Pinpoint the cell where the given text exists, returning its [x, y] midpoint coordinate. 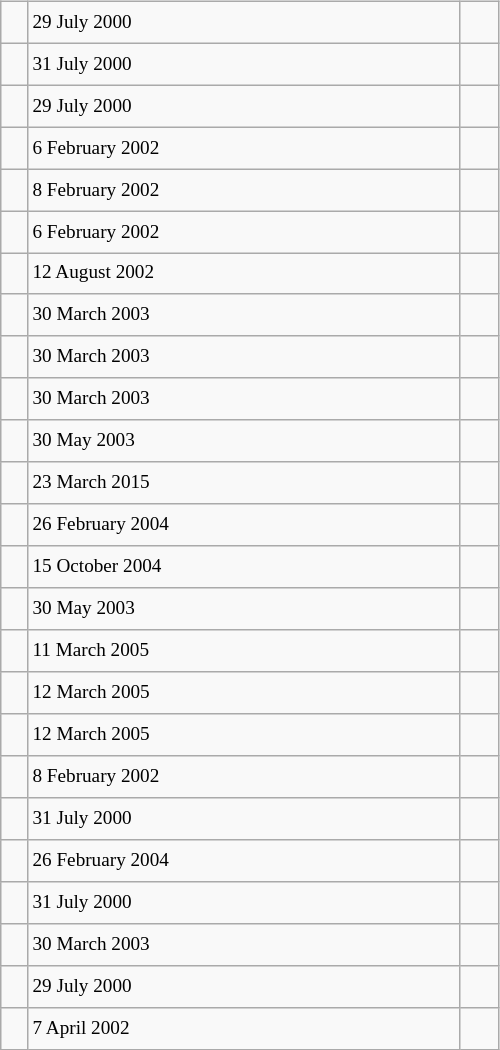
7 April 2002 [244, 1028]
12 August 2002 [244, 274]
15 October 2004 [244, 567]
11 March 2005 [244, 651]
23 March 2015 [244, 483]
